Search for the cell housing the specified text and yield its (x, y) center coordinate. 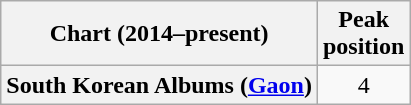
Chart (2014–present) (160, 34)
Peakposition (363, 34)
South Korean Albums (Gaon) (160, 85)
4 (363, 85)
